Locate the cell with the specified text and output its (X, Y) center coordinate. 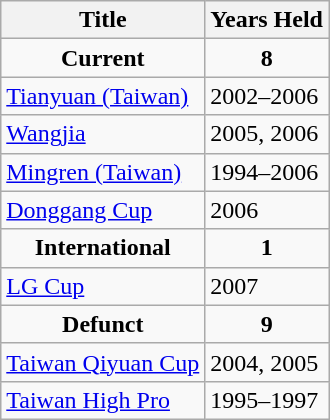
Taiwan Qiyuan Cup (103, 362)
Years Held (267, 20)
Defunct (103, 324)
2005, 2006 (267, 134)
Title (103, 20)
1 (267, 248)
LG Cup (103, 286)
2002–2006 (267, 96)
Taiwan High Pro (103, 400)
1995–1997 (267, 400)
Mingren (Taiwan) (103, 172)
Current (103, 58)
Donggang Cup (103, 210)
Tianyuan (Taiwan) (103, 96)
2004, 2005 (267, 362)
2007 (267, 286)
9 (267, 324)
International (103, 248)
8 (267, 58)
1994–2006 (267, 172)
Wangjia (103, 134)
2006 (267, 210)
